Identify which cell holds the provided text, then report its (X, Y) central coordinate. 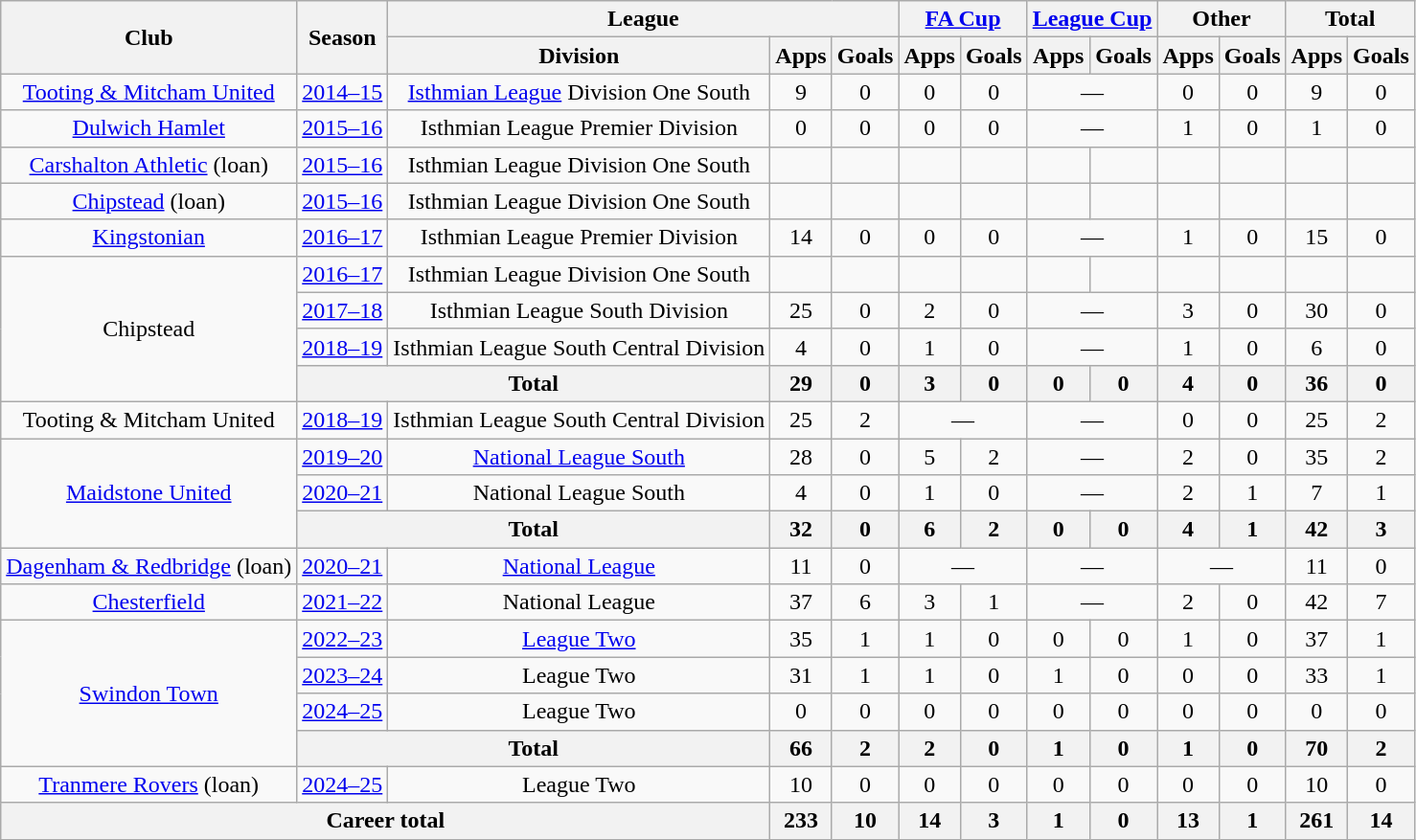
2014–15 (343, 92)
15 (1316, 238)
Other (1222, 19)
36 (1316, 383)
261 (1316, 821)
233 (801, 821)
30 (1316, 310)
Division (579, 56)
29 (801, 383)
13 (1188, 821)
Club (149, 37)
Maidstone United (149, 493)
32 (801, 530)
70 (1316, 748)
66 (801, 748)
2022–23 (343, 639)
5 (929, 457)
2023–24 (343, 675)
33 (1316, 675)
Chesterfield (149, 602)
2019–20 (343, 457)
Dulwich Hamlet (149, 128)
Chipstead (149, 329)
Carshalton Athletic (loan) (149, 165)
Isthmian League South Division (579, 310)
Dagenham & Redbridge (loan) (149, 566)
2021–22 (343, 602)
Season (343, 37)
28 (801, 457)
League Cup (1092, 19)
Chipstead (loan) (149, 201)
League (644, 19)
31 (801, 675)
2017–18 (343, 310)
Swindon Town (149, 693)
Career total (385, 821)
FA Cup (963, 19)
Kingstonian (149, 238)
Tranmere Rovers (loan) (149, 784)
